Provide the (X, Y) coordinate of the cell's center where the given text is located.  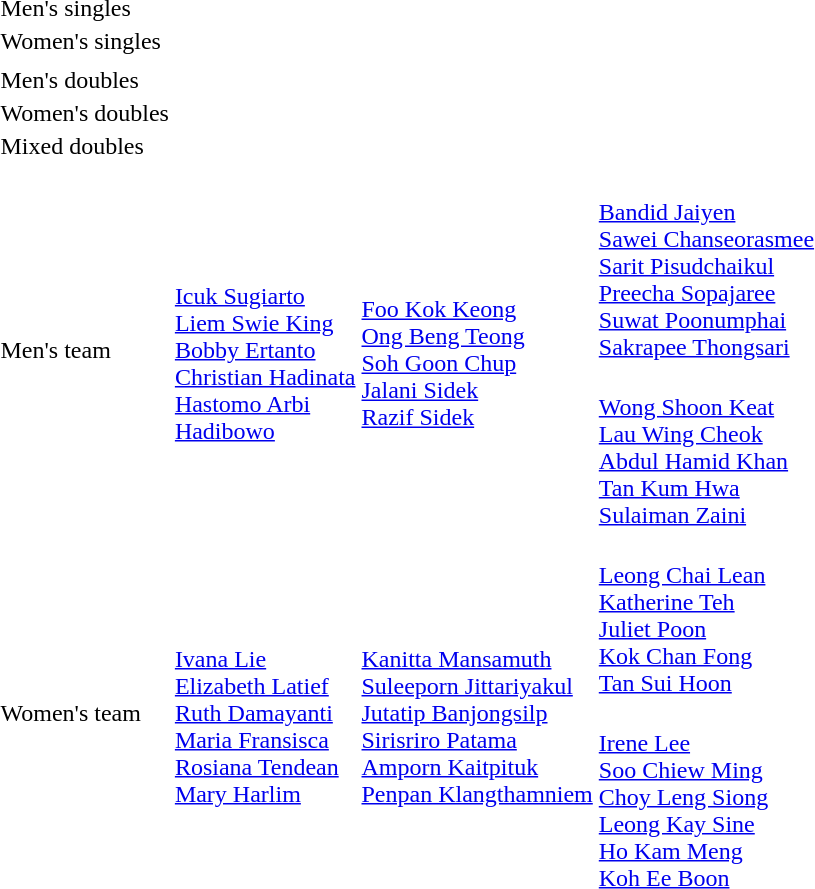
Leong Chai LeanKatherine TehJuliet PoonKok Chan FongTan Sui Hoon (706, 616)
Bandid JaiyenSawei ChanseorasmeeSarit PisudchaikulPreecha SopajareeSuwat PoonumphaiSakrapee Thongsari (706, 266)
Icuk SugiartoLiem Swie KingBobby ErtantoChristian HadinataHastomo ArbiHadibowo (265, 350)
Wong Shoon KeatLau Wing CheokAbdul Hamid KhanTan Kum HwaSulaiman Zaini (706, 448)
Foo Kok KeongOng Beng TeongSoh Goon ChupJalani SidekRazif Sidek (477, 350)
